Identify which cell holds the provided text, then report its [x, y] central coordinate. 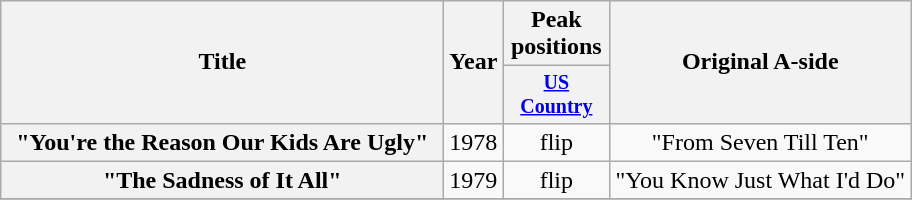
Year [474, 62]
Peak positions [556, 34]
"The Sadness of It All" [222, 180]
1978 [474, 142]
US Country [556, 94]
Title [222, 62]
"You Know Just What I'd Do" [760, 180]
Original A-side [760, 62]
1979 [474, 180]
"From Seven Till Ten" [760, 142]
"You're the Reason Our Kids Are Ugly" [222, 142]
